Detect which cell encompasses the target text, then output its (X, Y) center coordinate. 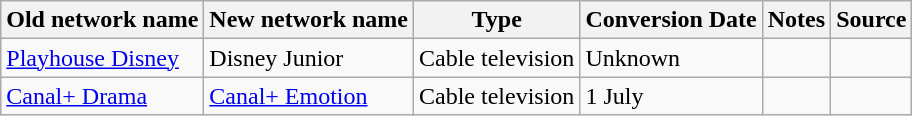
Unknown (671, 58)
Disney Junior (309, 58)
1 July (671, 96)
Old network name (102, 20)
Notes (796, 20)
New network name (309, 20)
Source (872, 20)
Canal+ Drama (102, 96)
Canal+ Emotion (309, 96)
Playhouse Disney (102, 58)
Type (497, 20)
Conversion Date (671, 20)
